Locate the cell with the specified text and output its [X, Y] center coordinate. 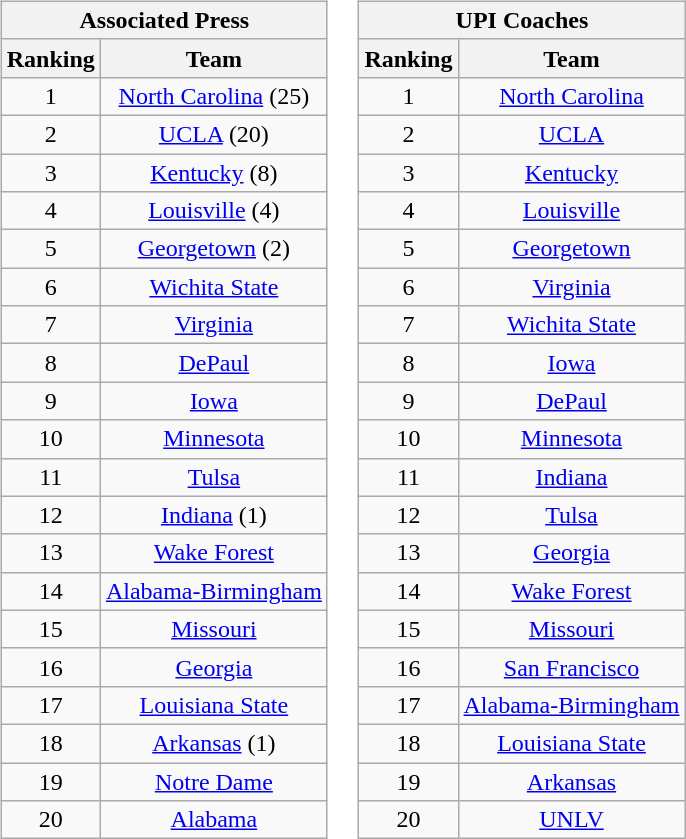
Arkansas (1) [214, 743]
North Carolina [572, 96]
Indiana (1) [214, 515]
Arkansas [572, 781]
Georgetown [572, 249]
Alabama [214, 820]
Louisville (4) [214, 211]
Associated Press [164, 20]
Notre Dame [214, 781]
Indiana [572, 477]
UNLV [572, 820]
Louisville [572, 211]
Kentucky (8) [214, 173]
Georgetown (2) [214, 249]
San Francisco [572, 667]
North Carolina (25) [214, 96]
UPI Coaches [522, 20]
Kentucky [572, 173]
UCLA [572, 134]
UCLA (20) [214, 134]
